For the text-containing cell, return its midpoint in [X, Y] coordinate format. 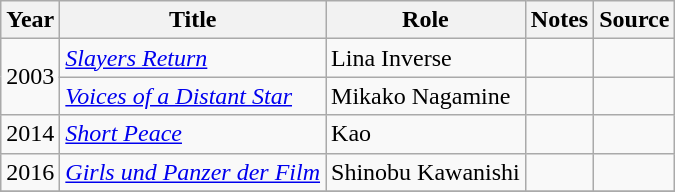
Lina Inverse [426, 58]
Notes [559, 20]
2016 [30, 172]
Source [634, 20]
Slayers Return [193, 58]
2014 [30, 134]
Shinobu Kawanishi [426, 172]
Year [30, 20]
Short Peace [193, 134]
Kao [426, 134]
Voices of a Distant Star [193, 96]
Role [426, 20]
Mikako Nagamine [426, 96]
2003 [30, 77]
Girls und Panzer der Film [193, 172]
Title [193, 20]
